Determine the [X, Y] coordinate at the center of the cell enclosing the given text.  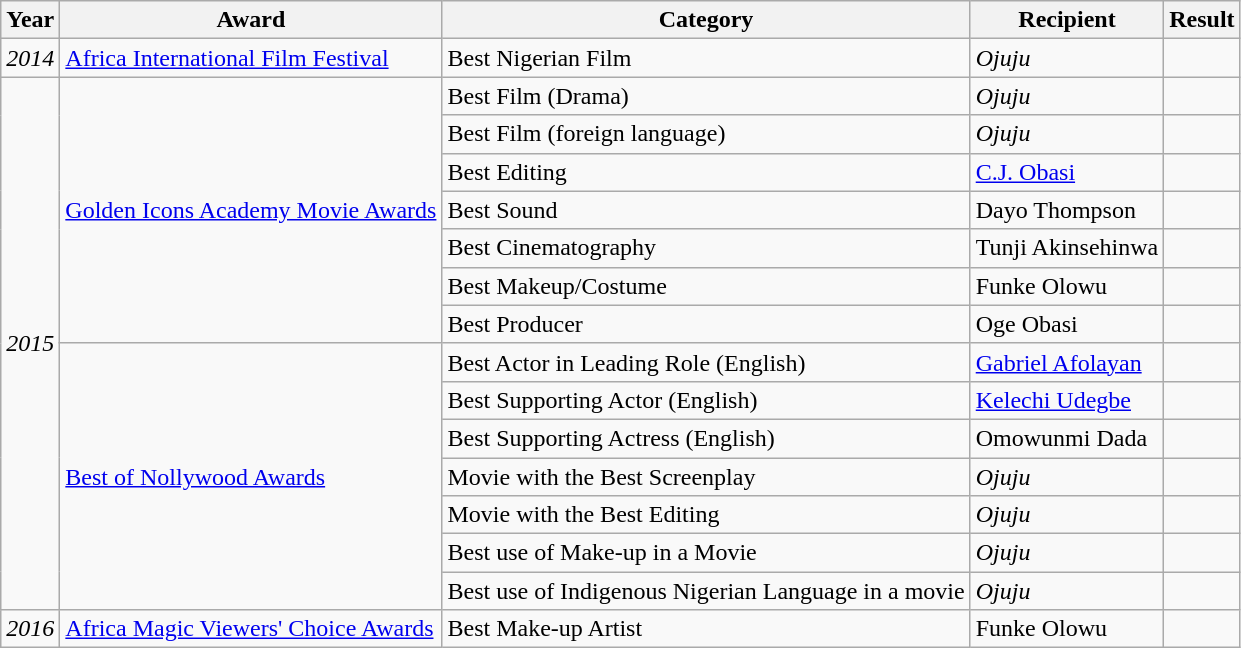
Kelechi Udegbe [1067, 400]
Best Cinematography [706, 248]
2014 [30, 58]
Africa International Film Festival [251, 58]
2015 [30, 344]
Gabriel Afolayan [1067, 362]
Best Nigerian Film [706, 58]
Tunji Akinsehinwa [1067, 248]
Result [1202, 20]
Award [251, 20]
Dayo Thompson [1067, 210]
Omowunmi Dada [1067, 438]
Best of Nollywood Awards [251, 476]
Best Sound [706, 210]
Africa Magic Viewers' Choice Awards [251, 629]
Best Film (Drama) [706, 96]
Best Supporting Actor (English) [706, 400]
Year [30, 20]
Golden Icons Academy Movie Awards [251, 210]
Best Film (foreign language) [706, 134]
Best use of Indigenous Nigerian Language in a movie [706, 591]
Best Editing [706, 172]
Oge Obasi [1067, 324]
Movie with the Best Screenplay [706, 477]
Best Actor in Leading Role (English) [706, 362]
Best Make-up Artist [706, 629]
Movie with the Best Editing [706, 515]
Best Producer [706, 324]
C.J. Obasi [1067, 172]
Best Makeup/Costume [706, 286]
Best Supporting Actress (English) [706, 438]
Recipient [1067, 20]
Category [706, 20]
2016 [30, 629]
Best use of Make-up in a Movie [706, 553]
